Identify which cell holds the provided text, then report its (x, y) central coordinate. 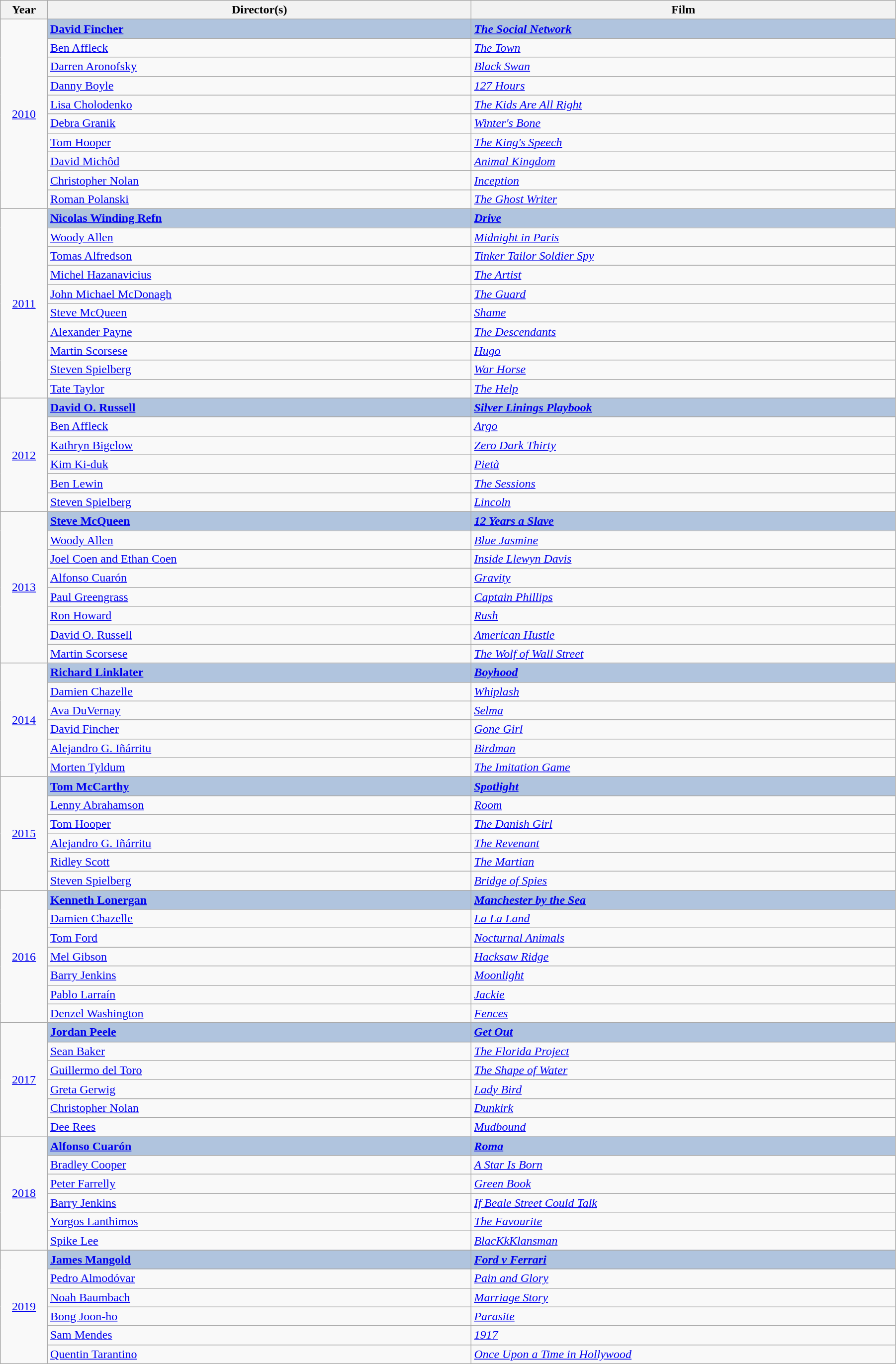
Lenny Abrahamson (259, 805)
John Michael McDonagh (259, 294)
Joel Coen and Ethan Coen (259, 559)
The Town (683, 48)
The Florida Project (683, 1051)
Captain Phillips (683, 597)
Midnight in Paris (683, 237)
Pedro Almodóvar (259, 1278)
Selma (683, 710)
Michel Hazanavicius (259, 275)
Spotlight (683, 786)
Once Upon a Time in Hollywood (683, 1354)
Noah Baumbach (259, 1297)
Bridge of Spies (683, 881)
Ridley Scott (259, 862)
Ben Lewin (259, 483)
Bradley Cooper (259, 1165)
Tom McCarthy (259, 786)
Paul Greengrass (259, 597)
The Guard (683, 294)
Marriage Story (683, 1297)
Alexander Payne (259, 332)
Nocturnal Animals (683, 938)
Gravity (683, 578)
Get Out (683, 1032)
Jackie (683, 994)
Darren Aronofsky (259, 67)
Lisa Cholodenko (259, 104)
The Artist (683, 275)
Quentin Tarantino (259, 1354)
Hugo (683, 351)
If Beale Street Could Talk (683, 1203)
Shame (683, 313)
Mel Gibson (259, 957)
Dee Rees (259, 1127)
Manchester by the Sea (683, 900)
Whiplash (683, 691)
Zero Dark Thirty (683, 445)
Guillermo del Toro (259, 1070)
2017 (24, 1079)
Ava DuVernay (259, 710)
War Horse (683, 370)
2019 (24, 1307)
Animal Kingdom (683, 161)
Lady Bird (683, 1089)
Silver Linings Playbook (683, 407)
Spike Lee (259, 1241)
Kim Ki-duk (259, 464)
Debra Granik (259, 123)
Roma (683, 1146)
1917 (683, 1335)
Greta Gerwig (259, 1089)
Tinker Tailor Soldier Spy (683, 256)
The Favourite (683, 1222)
Kenneth Lonergan (259, 900)
127 Hours (683, 86)
Pain and Glory (683, 1278)
Tomas Alfredson (259, 256)
Room (683, 805)
Black Swan (683, 67)
The Shape of Water (683, 1070)
Yorgos Lanthimos (259, 1222)
Peter Farrelly (259, 1184)
Parasite (683, 1316)
2011 (24, 303)
BlacKkKlansman (683, 1241)
Birdman (683, 748)
Film (683, 10)
Winter's Bone (683, 123)
Pietà (683, 464)
The Social Network (683, 29)
Dunkirk (683, 1108)
Tate Taylor (259, 389)
Lincoln (683, 502)
Hacksaw Ridge (683, 957)
Director(s) (259, 10)
Moonlight (683, 975)
The Revenant (683, 843)
The Danish Girl (683, 824)
Sam Mendes (259, 1335)
Jordan Peele (259, 1032)
Boyhood (683, 673)
Fences (683, 1013)
Inside Llewyn Davis (683, 559)
The Descendants (683, 332)
Roman Polanski (259, 199)
The Help (683, 389)
Argo (683, 426)
A Star Is Born (683, 1165)
Gone Girl (683, 729)
Richard Linklater (259, 673)
Nicolas Winding Refn (259, 218)
The King's Speech (683, 142)
The Sessions (683, 483)
The Martian (683, 862)
Inception (683, 180)
2012 (24, 455)
The Imitation Game (683, 767)
Ford v Ferrari (683, 1260)
The Kids Are All Right (683, 104)
Drive (683, 218)
Green Book (683, 1184)
Denzel Washington (259, 1013)
Danny Boyle (259, 86)
The Ghost Writer (683, 199)
Pablo Larraín (259, 994)
Year (24, 10)
12 Years a Slave (683, 521)
2014 (24, 720)
American Hustle (683, 635)
Tom Ford (259, 938)
Ron Howard (259, 616)
David Michôd (259, 161)
Mudbound (683, 1127)
The Wolf of Wall Street (683, 654)
Bong Joon-ho (259, 1316)
Sean Baker (259, 1051)
James Mangold (259, 1260)
2013 (24, 587)
La La Land (683, 919)
Rush (683, 616)
2010 (24, 114)
Morten Tyldum (259, 767)
2018 (24, 1193)
Kathryn Bigelow (259, 445)
2015 (24, 833)
2016 (24, 957)
Blue Jasmine (683, 540)
